Search for the cell housing the specified text and yield its (x, y) center coordinate. 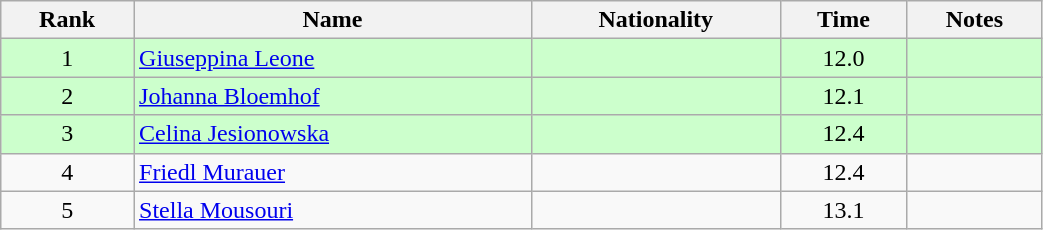
Time (844, 20)
Notes (974, 20)
2 (68, 96)
Stella Mousouri (333, 210)
5 (68, 210)
13.1 (844, 210)
Friedl Murauer (333, 172)
Johanna Bloemhof (333, 96)
Name (333, 20)
Nationality (656, 20)
12.0 (844, 58)
4 (68, 172)
Giuseppina Leone (333, 58)
12.1 (844, 96)
1 (68, 58)
3 (68, 134)
Rank (68, 20)
Celina Jesionowska (333, 134)
